For the text-containing cell, return its midpoint in (X, Y) coordinate format. 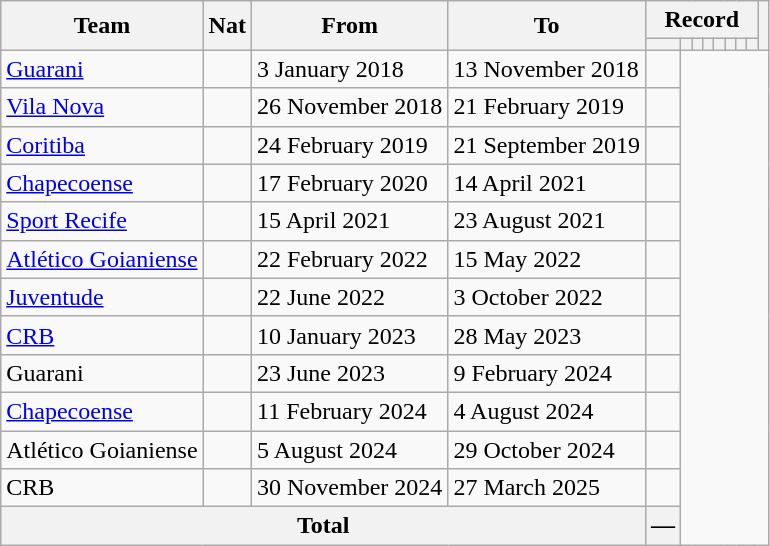
— (664, 526)
10 January 2023 (349, 335)
Coritiba (102, 145)
23 June 2023 (349, 373)
From (349, 26)
9 February 2024 (547, 373)
3 October 2022 (547, 297)
27 March 2025 (547, 488)
22 February 2022 (349, 259)
29 October 2024 (547, 449)
Team (102, 26)
22 June 2022 (349, 297)
3 January 2018 (349, 69)
13 November 2018 (547, 69)
21 September 2019 (547, 145)
15 April 2021 (349, 221)
26 November 2018 (349, 107)
15 May 2022 (547, 259)
To (547, 26)
Vila Nova (102, 107)
Juventude (102, 297)
4 August 2024 (547, 411)
28 May 2023 (547, 335)
21 February 2019 (547, 107)
23 August 2021 (547, 221)
30 November 2024 (349, 488)
Nat (227, 26)
Record (702, 20)
Total (324, 526)
24 February 2019 (349, 145)
14 April 2021 (547, 183)
Sport Recife (102, 221)
5 August 2024 (349, 449)
17 February 2020 (349, 183)
11 February 2024 (349, 411)
